Provide the [x, y] coordinate of the cell's center where the given text is located.  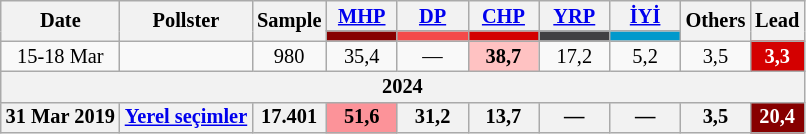
MHP [362, 16]
Date [60, 20]
5,2 [646, 56]
2024 [402, 86]
20,4 [777, 118]
İYİ [646, 16]
980 [289, 56]
Lead [777, 20]
38,7 [504, 56]
YRP [574, 16]
17.401 [289, 118]
3,3 [777, 56]
Yerel seçimler [186, 118]
13,7 [504, 118]
CHP [504, 16]
Pollster [186, 20]
DP [432, 16]
15-18 Mar [60, 56]
Others [716, 20]
35,4 [362, 56]
31 Mar 2019 [60, 118]
31,2 [432, 118]
Sample [289, 20]
51,6 [362, 118]
17,2 [574, 56]
